Search for the cell housing the specified text and yield its (x, y) center coordinate. 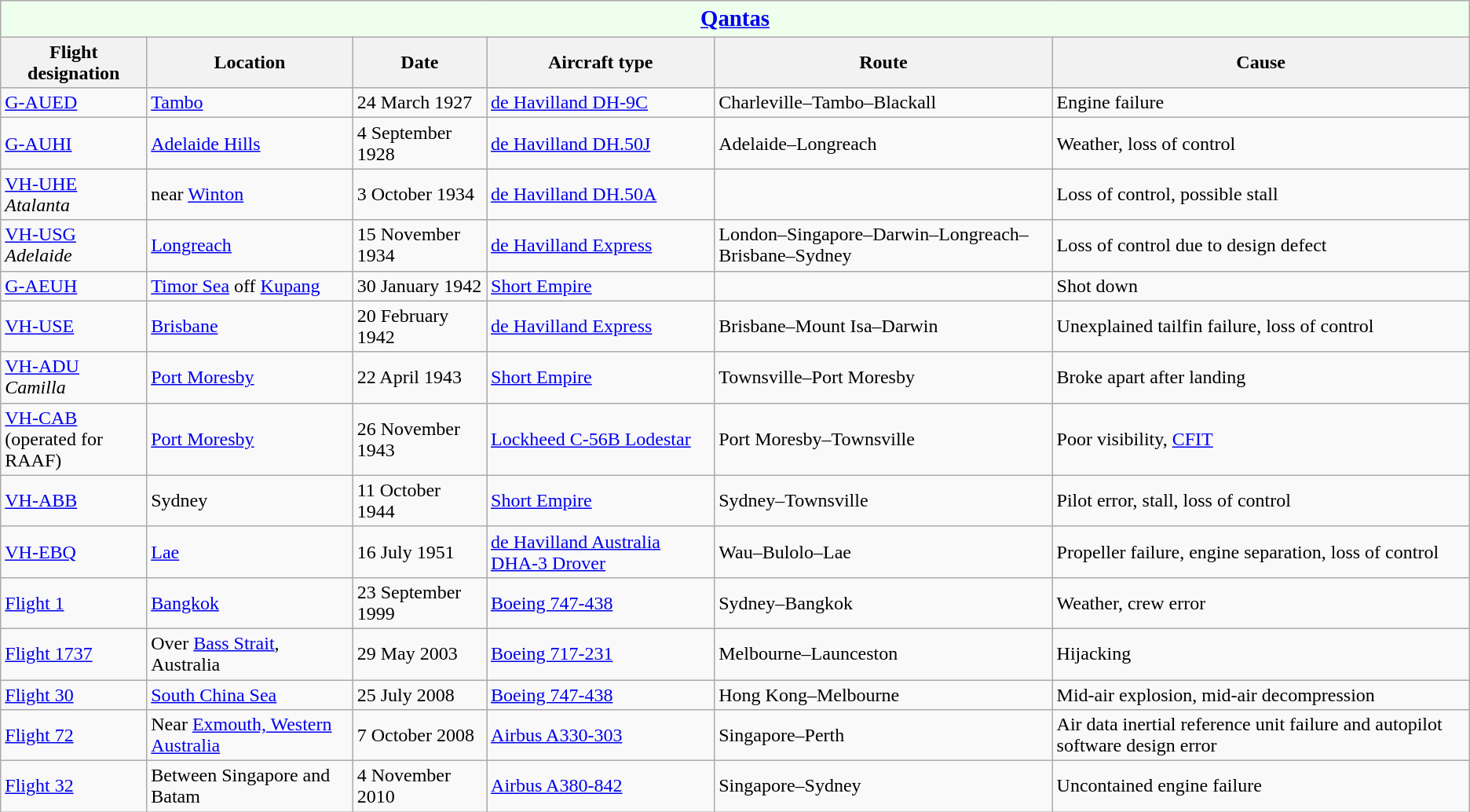
Over Bass Strait, Australia (250, 653)
26 November 1943 (419, 439)
Uncontained engine failure (1261, 787)
Hijacking (1261, 653)
London–Singapore–Darwin–Longreach–Brisbane–Sydney (883, 245)
VH-CAB(operated for RAAF) (74, 439)
Flight designation (74, 63)
Sydney–Townsville (883, 501)
11 October 1944 (419, 501)
de Havilland DH-9C (601, 103)
Near Exmouth, Western Australia (250, 735)
de Havilland Australia DHA-3 Drover (601, 551)
Bangkok (250, 603)
Flight 72 (74, 735)
Mid-air explosion, mid-air decompression (1261, 695)
Qantas (735, 19)
20 February 1942 (419, 327)
VH-ADUCamilla (74, 377)
Air data inertial reference unit failure and autopilot software design error (1261, 735)
Shot down (1261, 286)
Flight 1 (74, 603)
Flight 32 (74, 787)
24 March 1927 (419, 103)
Boeing 717-231 (601, 653)
Loss of control, possible stall (1261, 195)
Sydney (250, 501)
Location (250, 63)
Adelaide Hills (250, 143)
Sydney–Bangkok (883, 603)
Aircraft type (601, 63)
Poor visibility, CFIT (1261, 439)
Airbus A380-842 (601, 787)
Singapore–Perth (883, 735)
Weather, loss of control (1261, 143)
4 November 2010 (419, 787)
Wau–Bulolo–Lae (883, 551)
South China Sea (250, 695)
de Havilland DH.50A (601, 195)
Cause (1261, 63)
Adelaide–Longreach (883, 143)
Timor Sea off Kupang (250, 286)
16 July 1951 (419, 551)
Port Moresby–Townsville (883, 439)
30 January 1942 (419, 286)
23 September 1999 (419, 603)
Unexplained tailfin failure, loss of control (1261, 327)
near Winton (250, 195)
Longreach (250, 245)
Townsville–Port Moresby (883, 377)
29 May 2003 (419, 653)
Propeller failure, engine separation, loss of control (1261, 551)
Loss of control due to design defect (1261, 245)
Melbourne–Launceston (883, 653)
Brisbane–Mount Isa–Darwin (883, 327)
3 October 1934 (419, 195)
Broke apart after landing (1261, 377)
Weather, crew error (1261, 603)
7 October 2008 (419, 735)
VH-USGAdelaide (74, 245)
15 November 1934 (419, 245)
VH-ABB (74, 501)
22 April 1943 (419, 377)
Airbus A330-303 (601, 735)
Flight 1737 (74, 653)
Brisbane (250, 327)
Lockheed C-56B Lodestar (601, 439)
VH-USE (74, 327)
Engine failure (1261, 103)
G-AUED (74, 103)
Hong Kong–Melbourne (883, 695)
G-AEUH (74, 286)
VH-EBQ (74, 551)
4 September 1928 (419, 143)
G-AUHI (74, 143)
Charleville–Tambo–Blackall (883, 103)
Pilot error, stall, loss of control (1261, 501)
Date (419, 63)
VH-UHEAtalanta (74, 195)
Flight 30 (74, 695)
Lae (250, 551)
Tambo (250, 103)
Between Singapore and Batam (250, 787)
de Havilland DH.50J (601, 143)
Route (883, 63)
Singapore–Sydney (883, 787)
25 July 2008 (419, 695)
